Return the (X, Y) coordinate for the center point of the cell that contains the specified text.  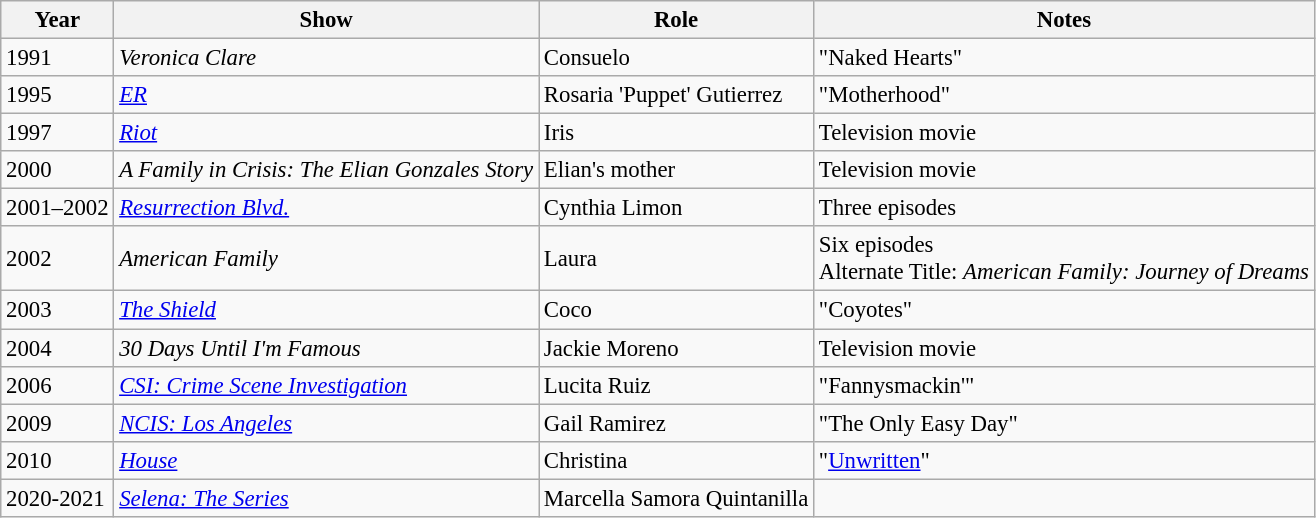
Coco (676, 310)
Cynthia Limon (676, 208)
2002 (58, 258)
1995 (58, 95)
NCIS: Los Angeles (326, 423)
Resurrection Blvd. (326, 208)
Iris (676, 133)
American Family (326, 258)
Notes (1064, 20)
2003 (58, 310)
Veronica Clare (326, 58)
30 Days Until I'm Famous (326, 348)
Three episodes (1064, 208)
2001–2002 (58, 208)
"The Only Easy Day" (1064, 423)
Elian's mother (676, 170)
ER (326, 95)
"Coyotes" (1064, 310)
Jackie Moreno (676, 348)
2006 (58, 385)
Laura (676, 258)
Lucita Ruiz (676, 385)
2004 (58, 348)
2020-2021 (58, 498)
A Family in Crisis: The Elian Gonzales Story (326, 170)
"Motherhood" (1064, 95)
House (326, 460)
CSI: Crime Scene Investigation (326, 385)
Consuelo (676, 58)
2000 (58, 170)
Show (326, 20)
The Shield (326, 310)
Riot (326, 133)
"Fannysmackin'" (1064, 385)
"Unwritten" (1064, 460)
"Naked Hearts" (1064, 58)
1991 (58, 58)
Selena: The Series (326, 498)
2010 (58, 460)
Gail Ramirez (676, 423)
Marcella Samora Quintanilla (676, 498)
2009 (58, 423)
Role (676, 20)
Year (58, 20)
1997 (58, 133)
Rosaria 'Puppet' Gutierrez (676, 95)
Christina (676, 460)
Six episodes Alternate Title: American Family: Journey of Dreams (1064, 258)
